Pinpoint the cell where the given text exists, returning its (X, Y) midpoint coordinate. 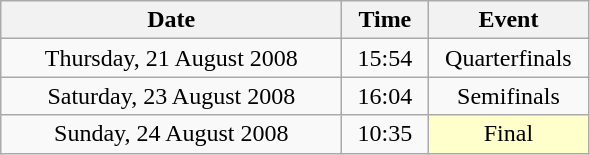
15:54 (385, 58)
Sunday, 24 August 2008 (172, 134)
Date (172, 20)
10:35 (385, 134)
Saturday, 23 August 2008 (172, 96)
Quarterfinals (508, 58)
Time (385, 20)
Thursday, 21 August 2008 (172, 58)
Final (508, 134)
Semifinals (508, 96)
16:04 (385, 96)
Event (508, 20)
